Identify which cell holds the provided text, then report its (X, Y) central coordinate. 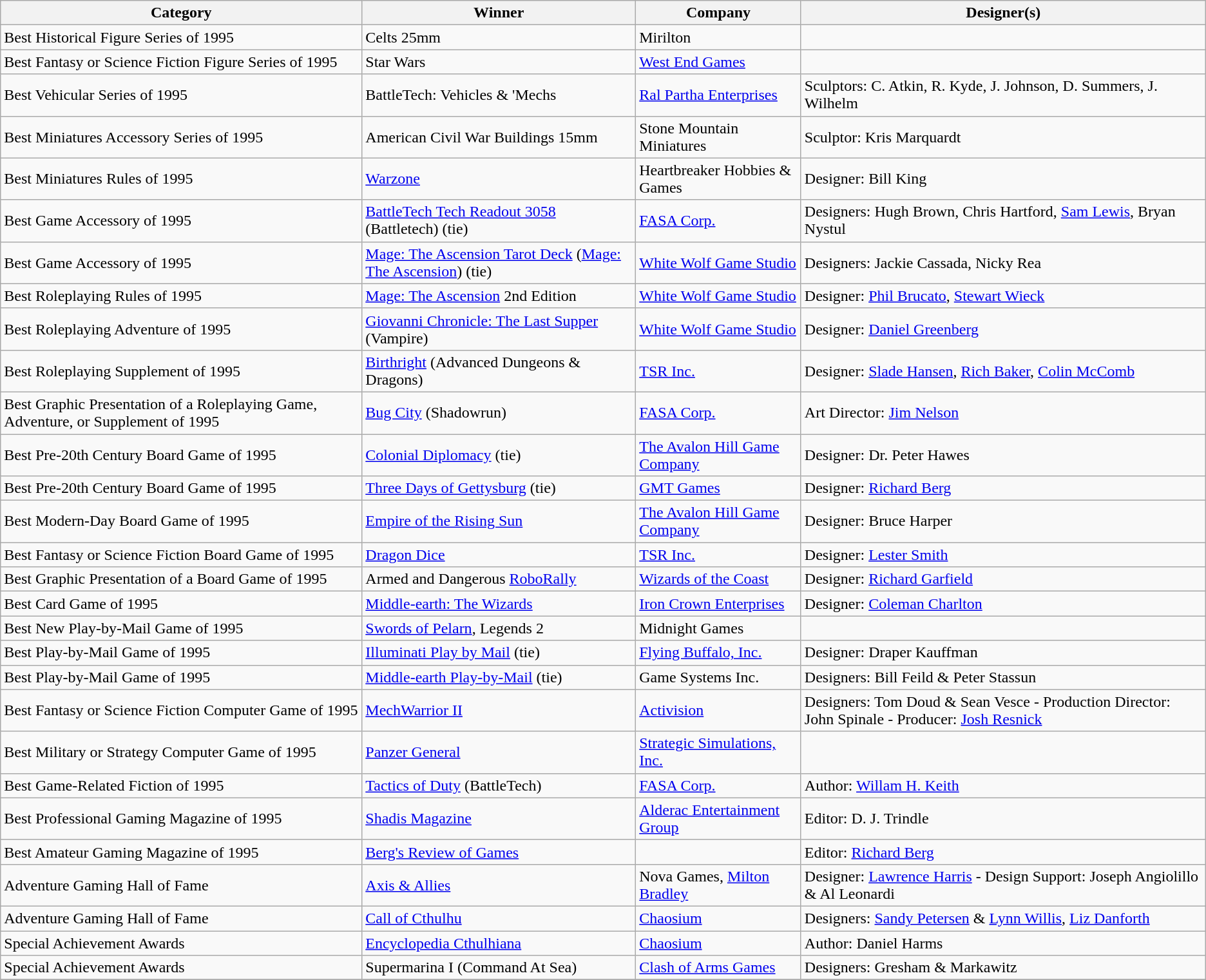
Midnight Games (719, 628)
Designer(s) (1003, 13)
Author: Willam H. Keith (1003, 785)
Flying Buffalo, Inc. (719, 653)
Swords of Pelarn, Legends 2 (499, 628)
Illuminati Play by Mail (tie) (499, 653)
Supermarina I (Command At Sea) (499, 968)
Stone Mountain Miniatures (719, 137)
Best Graphic Presentation of a Board Game of 1995 (182, 579)
Designer: Daniel Greenberg (1003, 329)
Encyclopedia Cthulhiana (499, 943)
Winner (499, 13)
Best Fantasy or Science Fiction Figure Series of 1995 (182, 62)
American Civil War Buildings 15mm (499, 137)
Best Roleplaying Rules of 1995 (182, 296)
Call of Cthulhu (499, 918)
Best Fantasy or Science Fiction Computer Game of 1995 (182, 710)
Bug City (Shadowrun) (499, 412)
Heartbreaker Hobbies & Games (719, 179)
Armed and Dangerous RoboRally (499, 579)
Designers: Bill Feild & Peter Stassun (1003, 677)
Tactics of Duty (BattleTech) (499, 785)
Designer: Phil Brucato, Stewart Wieck (1003, 296)
Best Amateur Gaming Magazine of 1995 (182, 852)
Mage: The Ascension Tarot Deck (Mage: The Ascension) (tie) (499, 263)
Designer: Bill King (1003, 179)
Middle-earth Play-by-Mail (tie) (499, 677)
Best Fantasy or Science Fiction Board Game of 1995 (182, 555)
Company (719, 13)
Best Roleplaying Supplement of 1995 (182, 371)
Designers: Sandy Petersen & Lynn Willis, Liz Danforth (1003, 918)
GMT Games (719, 488)
Designer: Draper Kauffman (1003, 653)
Nova Games, Milton Bradley (719, 885)
Berg's Review of Games (499, 852)
Clash of Arms Games (719, 968)
Iron Crown Enterprises (719, 604)
Best Game-Related Fiction of 1995 (182, 785)
Best Historical Figure Series of 1995 (182, 37)
Designers: Gresham & Markawitz (1003, 968)
Best Graphic Presentation of a Roleplaying Game, Adventure, or Supplement of 1995 (182, 412)
Activision (719, 710)
Editor: Richard Berg (1003, 852)
Designer: Lester Smith (1003, 555)
Best Military or Strategy Computer Game of 1995 (182, 753)
Strategic Simulations, Inc. (719, 753)
Best Miniatures Accessory Series of 1995 (182, 137)
Designer: Lawrence Harris - Design Support: Joseph Angiolillo & Al Leonardi (1003, 885)
BattleTech: Vehicles & 'Mechs (499, 95)
Panzer General (499, 753)
MechWarrior II (499, 710)
Art Director: Jim Nelson (1003, 412)
Mirilton (719, 37)
Best Professional Gaming Magazine of 1995 (182, 818)
Designer: Bruce Harper (1003, 522)
Colonial Diplomacy (tie) (499, 455)
Designer: Richard Berg (1003, 488)
Giovanni Chronicle: The Last Supper (Vampire) (499, 329)
Best Miniatures Rules of 1995 (182, 179)
Designers: Jackie Cassada, Nicky Rea (1003, 263)
Sculptor: Kris Marquardt (1003, 137)
Axis & Allies (499, 885)
Designer: Dr. Peter Hawes (1003, 455)
Best Vehicular Series of 1995 (182, 95)
Best New Play-by-Mail Game of 1995 (182, 628)
Wizards of the Coast (719, 579)
BattleTech Tech Readout 3058 (Battletech) (tie) (499, 220)
Dragon Dice (499, 555)
Best Card Game of 1995 (182, 604)
Shadis Magazine (499, 818)
Mage: The Ascension 2nd Edition (499, 296)
Alderac Entertainment Group (719, 818)
Middle-earth: The Wizards (499, 604)
Best Modern-Day Board Game of 1995 (182, 522)
Designer: Slade Hansen, Rich Baker, Colin McComb (1003, 371)
Empire of the Rising Sun (499, 522)
Author: Daniel Harms (1003, 943)
Star Wars (499, 62)
Birthright (Advanced Dungeons & Dragons) (499, 371)
West End Games (719, 62)
Ral Partha Enterprises (719, 95)
Game Systems Inc. (719, 677)
Best Roleplaying Adventure of 1995 (182, 329)
Sculptors: C. Atkin, R. Kyde, J. Johnson, D. Summers, J. Wilhelm (1003, 95)
Designer: Richard Garfield (1003, 579)
Celts 25mm (499, 37)
Three Days of Gettysburg (tie) (499, 488)
Designers: Hugh Brown, Chris Hartford, Sam Lewis, Bryan Nystul (1003, 220)
Designers: Tom Doud & Sean Vesce - Production Director: John Spinale - Producer: Josh Resnick (1003, 710)
Designer: Coleman Charlton (1003, 604)
Category (182, 13)
Editor: D. J. Trindle (1003, 818)
Warzone (499, 179)
